For the text-containing cell, return its midpoint in (x, y) coordinate format. 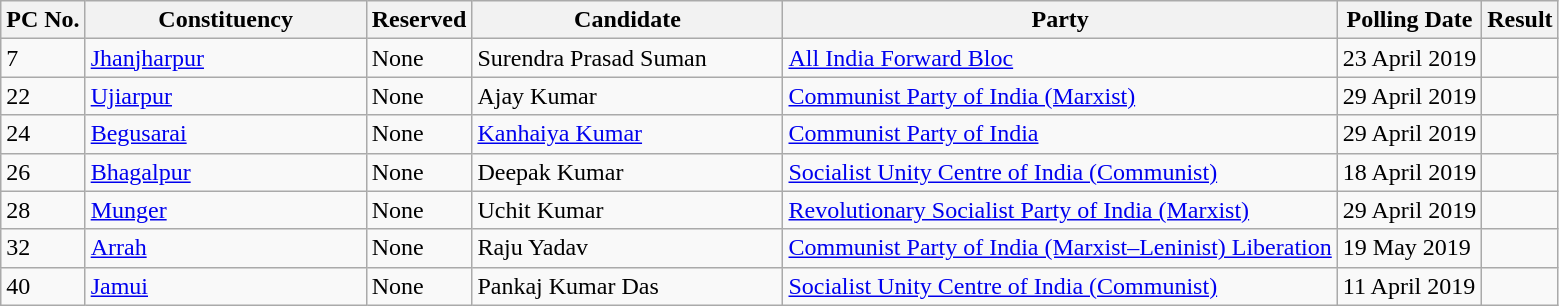
18 April 2019 (1409, 172)
Communist Party of India (Marxist–Leninist) Liberation (1060, 248)
Munger (226, 210)
32 (43, 248)
Jhanjharpur (226, 58)
All India Forward Bloc (1060, 58)
23 April 2019 (1409, 58)
Surendra Prasad Suman (628, 58)
Arrah (226, 248)
Begusarai (226, 134)
7 (43, 58)
PC No. (43, 20)
22 (43, 96)
Revolutionary Socialist Party of India (Marxist) (1060, 210)
24 (43, 134)
26 (43, 172)
Reserved (419, 20)
40 (43, 286)
Result (1520, 20)
Ujiarpur (226, 96)
Ajay Kumar (628, 96)
Deepak Kumar (628, 172)
Raju Yadav (628, 248)
Candidate (628, 20)
19 May 2019 (1409, 248)
Party (1060, 20)
28 (43, 210)
Bhagalpur (226, 172)
Communist Party of India (1060, 134)
Pankaj Kumar Das (628, 286)
11 April 2019 (1409, 286)
Jamui (226, 286)
Constituency (226, 20)
Polling Date (1409, 20)
Kanhaiya Kumar (628, 134)
Uchit Kumar (628, 210)
Communist Party of India (Marxist) (1060, 96)
